Find where the given text appears and provide that cell's center as [x, y] coordinate. 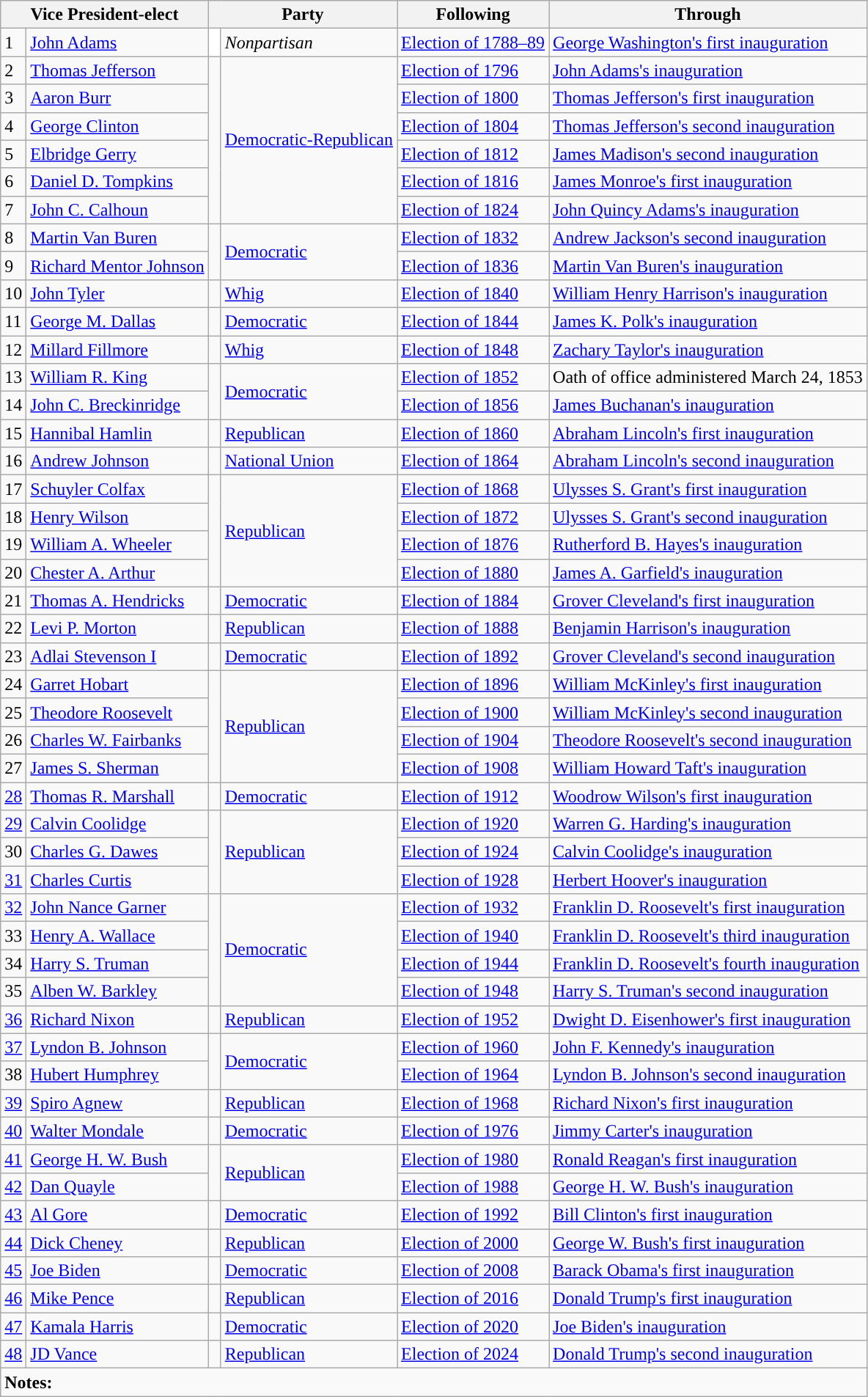
Jimmy Carter's inauguration [708, 1131]
Election of 2008 [474, 1271]
Harry S. Truman [117, 964]
John Quincy Adams's inauguration [708, 210]
Richard Nixon [117, 1019]
Thomas A. Hendricks [117, 601]
Aaron Burr [117, 98]
Election of 1944 [474, 964]
Joe Biden's inauguration [708, 1327]
Theodore Roosevelt's second inauguration [708, 740]
Election of 1904 [474, 740]
17 [13, 489]
John C. Calhoun [117, 210]
Election of 1796 [474, 70]
Election of 1896 [474, 684]
48 [13, 1354]
Charles Curtis [117, 880]
Franklin D. Roosevelt's third inauguration [708, 936]
24 [13, 684]
Election of 1892 [474, 656]
Andrew Johnson [117, 461]
Election of 1912 [474, 796]
32 [13, 908]
Election of 1908 [474, 768]
Rutherford B. Hayes's inauguration [708, 545]
Thomas Jefferson [117, 70]
Woodrow Wilson's first inauguration [708, 796]
National Union [309, 461]
Chester A. Arthur [117, 573]
21 [13, 601]
Election of 1920 [474, 824]
John Tyler [117, 293]
42 [13, 1187]
Millard Fillmore [117, 350]
Election of 1848 [474, 350]
11 [13, 321]
Martin Van Buren [117, 238]
William McKinley's second inauguration [708, 712]
10 [13, 293]
12 [13, 350]
19 [13, 545]
9 [13, 265]
Election of 1860 [474, 433]
Henry Wilson [117, 517]
36 [13, 1019]
Spiro Agnew [117, 1103]
Election of 1880 [474, 573]
Al Gore [117, 1214]
Abraham Lincoln's second inauguration [708, 461]
Election of 2020 [474, 1327]
Calvin Coolidge [117, 824]
Donald Trump's second inauguration [708, 1354]
Election of 1844 [474, 321]
Charles W. Fairbanks [117, 740]
Election of 1980 [474, 1159]
Election of 1840 [474, 293]
31 [13, 880]
Kamala Harris [117, 1327]
13 [13, 378]
George Clinton [117, 126]
33 [13, 936]
Daniel D. Tompkins [117, 182]
Lyndon B. Johnson's second inauguration [708, 1075]
Grover Cleveland's first inauguration [708, 601]
William Henry Harrison's inauguration [708, 293]
35 [13, 991]
Theodore Roosevelt [117, 712]
44 [13, 1243]
Following [474, 15]
23 [13, 656]
Election of 1824 [474, 210]
Warren G. Harding's inauguration [708, 824]
Henry A. Wallace [117, 936]
Bill Clinton's first inauguration [708, 1214]
James A. Garfield's inauguration [708, 573]
Franklin D. Roosevelt's fourth inauguration [708, 964]
Election of 1832 [474, 238]
George Washington's first inauguration [708, 43]
Election of 1988 [474, 1187]
Election of 1816 [474, 182]
Oath of office administered March 24, 1853 [708, 378]
William Howard Taft's inauguration [708, 768]
47 [13, 1327]
Election of 1948 [474, 991]
Benjamin Harrison's inauguration [708, 628]
30 [13, 852]
25 [13, 712]
George W. Bush's first inauguration [708, 1243]
Election of 1872 [474, 517]
26 [13, 740]
Dick Cheney [117, 1243]
Election of 1900 [474, 712]
43 [13, 1214]
Herbert Hoover's inauguration [708, 880]
John Nance Garner [117, 908]
Schuyler Colfax [117, 489]
Election of 1924 [474, 852]
Donald Trump's first inauguration [708, 1299]
40 [13, 1131]
Hubert Humphrey [117, 1075]
Andrew Jackson's second inauguration [708, 238]
20 [13, 573]
Election of 1804 [474, 126]
Party [302, 15]
28 [13, 796]
22 [13, 628]
46 [13, 1299]
Election of 1932 [474, 908]
Nonpartisan [309, 43]
Dwight D. Eisenhower's first inauguration [708, 1019]
Garret Hobart [117, 684]
Calvin Coolidge's inauguration [708, 852]
Barack Obama's first inauguration [708, 1271]
Election of 1960 [474, 1047]
Richard Nixon's first inauguration [708, 1103]
39 [13, 1103]
8 [13, 238]
Election of 1940 [474, 936]
Through [708, 15]
Notes: [434, 1382]
Ulysses S. Grant's second inauguration [708, 517]
Thomas Jefferson's first inauguration [708, 98]
Election of 1992 [474, 1214]
James K. Polk's inauguration [708, 321]
Election of 1812 [474, 154]
7 [13, 210]
41 [13, 1159]
Election of 1852 [474, 378]
Franklin D. Roosevelt's first inauguration [708, 908]
James S. Sherman [117, 768]
Levi P. Morton [117, 628]
Election of 2000 [474, 1243]
Election of 1964 [474, 1075]
Alben W. Barkley [117, 991]
Grover Cleveland's second inauguration [708, 656]
William McKinley's first inauguration [708, 684]
Election of 1856 [474, 406]
Election of 1876 [474, 545]
Election of 1800 [474, 98]
Election of 1788–89 [474, 43]
Election of 2024 [474, 1354]
James Buchanan's inauguration [708, 406]
Lyndon B. Johnson [117, 1047]
Harry S. Truman's second inauguration [708, 991]
29 [13, 824]
Adlai Stevenson I [117, 656]
1 [13, 43]
John Adams's inauguration [708, 70]
Election of 1864 [474, 461]
18 [13, 517]
Ulysses S. Grant's first inauguration [708, 489]
JD Vance [117, 1354]
John Adams [117, 43]
6 [13, 182]
Mike Pence [117, 1299]
Election of 1968 [474, 1103]
Election of 1888 [474, 628]
Charles G. Dawes [117, 852]
Election of 1836 [474, 265]
Joe Biden [117, 1271]
Hannibal Hamlin [117, 433]
George H. W. Bush's inauguration [708, 1187]
37 [13, 1047]
Election of 1952 [474, 1019]
James Madison's second inauguration [708, 154]
Elbridge Gerry [117, 154]
34 [13, 964]
Election of 1976 [474, 1131]
5 [13, 154]
14 [13, 406]
45 [13, 1271]
Election of 1928 [474, 880]
William R. King [117, 378]
Ronald Reagan's first inauguration [708, 1159]
Vice President-elect [104, 15]
Thomas Jefferson's second inauguration [708, 126]
27 [13, 768]
Richard Mentor Johnson [117, 265]
38 [13, 1075]
Zachary Taylor's inauguration [708, 350]
Election of 1884 [474, 601]
3 [13, 98]
John F. Kennedy's inauguration [708, 1047]
4 [13, 126]
James Monroe's first inauguration [708, 182]
2 [13, 70]
John C. Breckinridge [117, 406]
Abraham Lincoln's first inauguration [708, 433]
Martin Van Buren's inauguration [708, 265]
Dan Quayle [117, 1187]
Thomas R. Marshall [117, 796]
16 [13, 461]
15 [13, 433]
George M. Dallas [117, 321]
William A. Wheeler [117, 545]
Walter Mondale [117, 1131]
George H. W. Bush [117, 1159]
Election of 2016 [474, 1299]
Election of 1868 [474, 489]
Democratic-Republican [309, 140]
